Scan for the cell matching the given text and deliver its (x, y) coordinate at center. 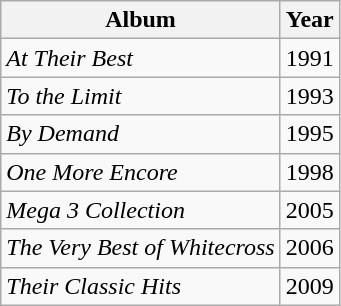
Their Classic Hits (140, 286)
1991 (310, 58)
At Their Best (140, 58)
One More Encore (140, 172)
Year (310, 20)
2006 (310, 248)
By Demand (140, 134)
Album (140, 20)
The Very Best of Whitecross (140, 248)
2005 (310, 210)
1993 (310, 96)
Mega 3 Collection (140, 210)
To the Limit (140, 96)
1998 (310, 172)
2009 (310, 286)
1995 (310, 134)
